Provide the [x, y] coordinate of the cell's center where the given text is located.  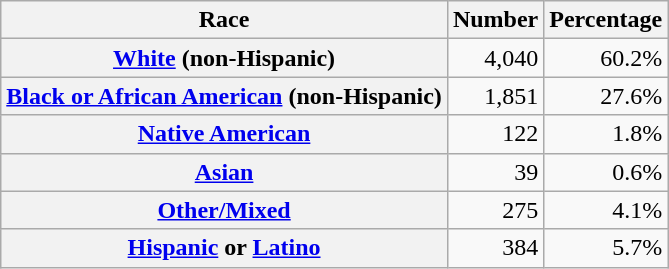
1,851 [495, 96]
Native American [224, 134]
Race [224, 20]
275 [495, 210]
122 [495, 134]
Number [495, 20]
39 [495, 172]
5.7% [606, 248]
0.6% [606, 172]
4,040 [495, 58]
Other/Mixed [224, 210]
27.6% [606, 96]
Percentage [606, 20]
White (non-Hispanic) [224, 58]
Hispanic or Latino [224, 248]
Black or African American (non-Hispanic) [224, 96]
60.2% [606, 58]
4.1% [606, 210]
Asian [224, 172]
384 [495, 248]
1.8% [606, 134]
